Pinpoint the cell where the given text exists, returning its [X, Y] midpoint coordinate. 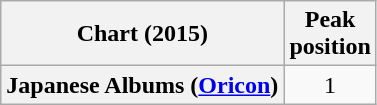
1 [330, 85]
Chart (2015) [142, 34]
Japanese Albums (Oricon) [142, 85]
Peakposition [330, 34]
